Return [X, Y] of the center of cell containing provided text 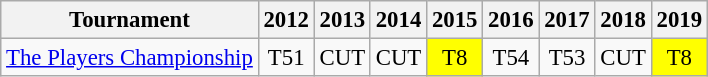
2017 [567, 20]
2014 [398, 20]
2016 [511, 20]
2013 [342, 20]
2018 [623, 20]
2015 [455, 20]
The Players Championship [130, 58]
Tournament [130, 20]
T53 [567, 58]
2012 [286, 20]
T54 [511, 58]
2019 [679, 20]
T51 [286, 58]
